Find where the given text appears and provide that cell's center as (x, y) coordinate. 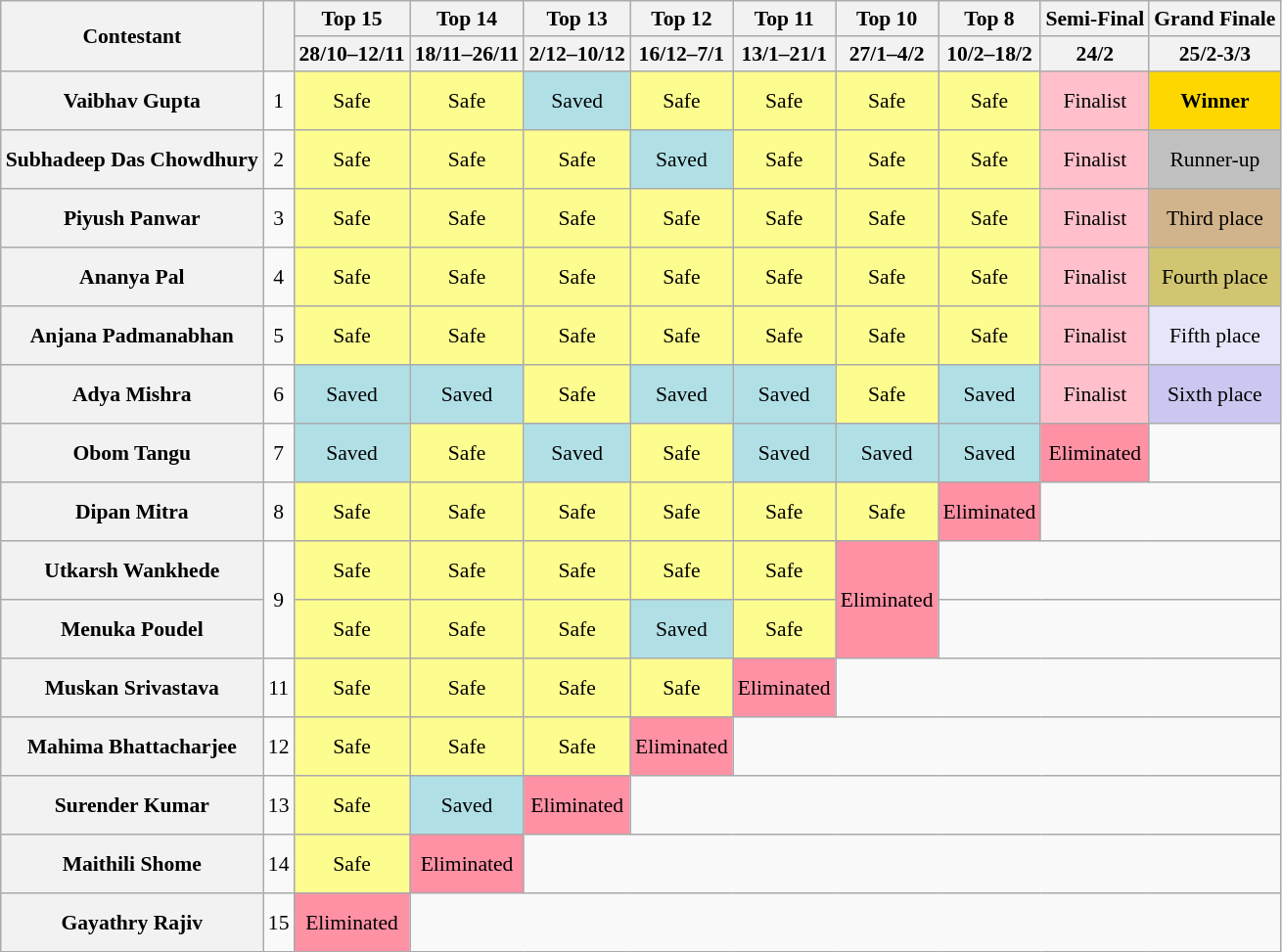
16/12–7/1 (681, 54)
Top 12 (681, 19)
Vaibhav Gupta (132, 100)
6 (279, 393)
28/10–12/11 (352, 54)
Muskan Srivastava (132, 687)
7 (279, 452)
Top 15 (352, 19)
10/2–18/2 (990, 54)
Top 11 (785, 19)
13 (279, 804)
Fifth place (1214, 335)
Maithili Shome (132, 863)
24/2 (1094, 54)
Anjana Padmanabhan (132, 335)
27/1–4/2 (887, 54)
Winner (1214, 100)
1 (279, 100)
12 (279, 746)
8 (279, 511)
Dipan Mitra (132, 511)
Runner-up (1214, 159)
25/2-3/3 (1214, 54)
Contestant (132, 35)
15 (279, 922)
2 (279, 159)
14 (279, 863)
Third place (1214, 217)
Menuka Poudel (132, 628)
5 (279, 335)
4 (279, 276)
13/1–21/1 (785, 54)
Surender Kumar (132, 804)
Adya Mishra (132, 393)
3 (279, 217)
Top 10 (887, 19)
Subhadeep Das Chowdhury (132, 159)
9 (279, 599)
Utkarsh Wankhede (132, 569)
18/11–26/11 (468, 54)
Top 8 (990, 19)
Gayathry Rajiv (132, 922)
Sixth place (1214, 393)
Piyush Panwar (132, 217)
Mahima Bhattacharjee (132, 746)
Top 14 (468, 19)
Ananya Pal (132, 276)
Semi-Final (1094, 19)
Obom Tangu (132, 452)
2/12–10/12 (576, 54)
Fourth place (1214, 276)
Grand Finale (1214, 19)
Top 13 (576, 19)
11 (279, 687)
